Return the (x, y) coordinate for the center point of the cell that contains the specified text.  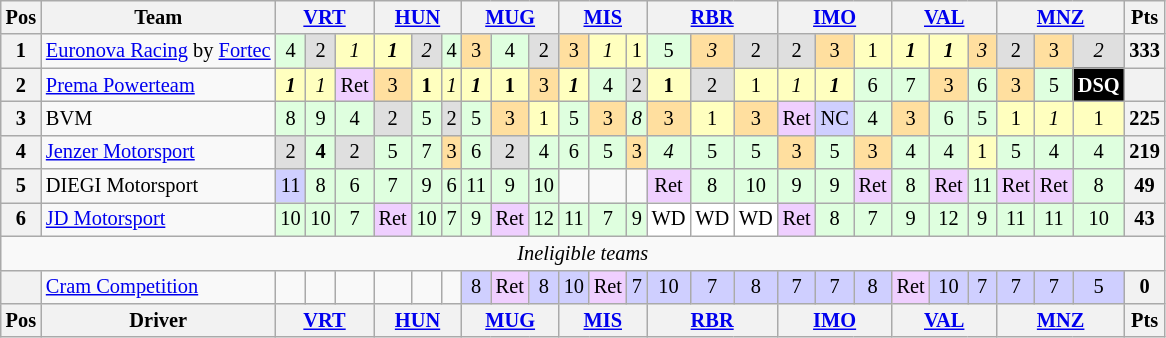
DIEGI Motorsport (158, 186)
219 (1144, 152)
Team (158, 17)
Jenzer Motorsport (158, 152)
43 (1144, 219)
Cram Competition (158, 287)
Driver (158, 320)
BVM (158, 118)
Euronova Racing by Fortec (158, 51)
JD Motorsport (158, 219)
DSQ (1099, 85)
333 (1144, 51)
NC (835, 118)
Ineligible teams (583, 253)
Prema Powerteam (158, 85)
0 (1144, 287)
225 (1144, 118)
49 (1144, 186)
